Extract the (X, Y) coordinate from the center of the cell holding the provided text.  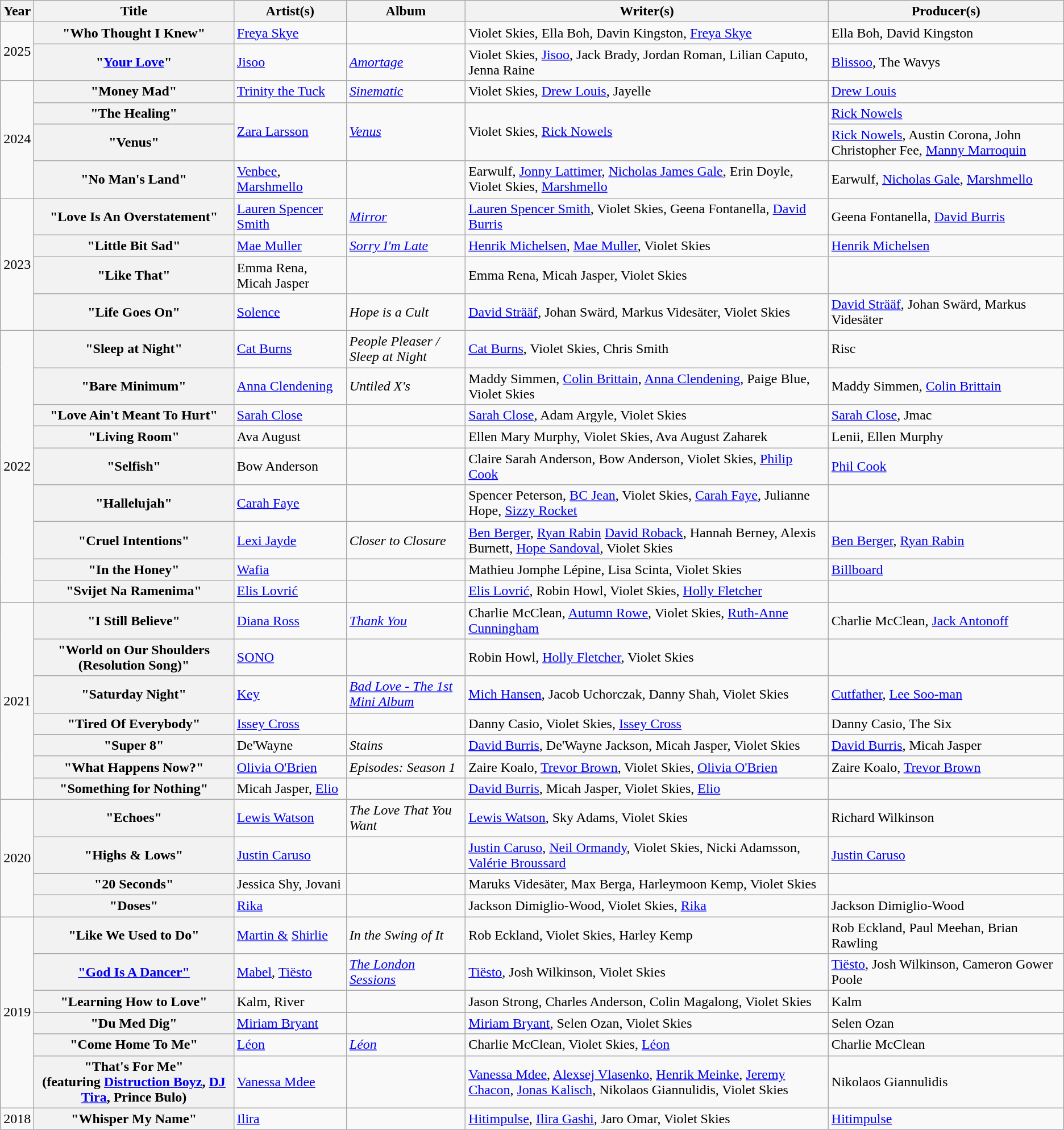
"Money Mad" (134, 92)
2019 (17, 1012)
Sarah Close, Adam Argyle, Violet Skies (647, 416)
"Echoes" (134, 817)
Phil Cook (946, 466)
Mirror (406, 216)
"No Man's Land" (134, 180)
Spencer Peterson, BC Jean, Violet Skies, Carah Faye, Julianne Hope, Sizzy Rocket (647, 504)
Elis Lovrić, Robin Howl, Violet Skies, Holly Fletcher (647, 591)
Rob Eckland, Violet Skies, Harley Kemp (647, 936)
"Hallelujah" (134, 504)
Cutfather, Lee Soo-man (946, 695)
David Burris, Micah Jasper (946, 745)
Jackson Dimiglio-Wood, Violet Skies, Rika (647, 906)
Miriam Bryant (290, 1023)
Charlie McClean, Autumn Rowe, Violet Skies, Ruth-Anne Cunningham (647, 621)
David Strääf, Johan Swärd, Markus Videsäter (946, 311)
Violet Skies, Rick Nowels (647, 132)
"In the Honey" (134, 570)
Kalm (946, 1002)
Diana Ross (290, 621)
"Doses" (134, 906)
"Come Home To Me" (134, 1045)
Martin & Shirlie (290, 936)
"Venus" (134, 142)
Mae Muller (290, 246)
Charlie McClean (946, 1045)
Drew Louis (946, 92)
Sorry I'm Late (406, 246)
Selen Ozan (946, 1023)
"That's For Me"(featuring Distruction Boyz, DJ Tira, Prince Bulo) (134, 1082)
"Love Ain't Meant To Hurt" (134, 416)
"Who Thought I Knew" (134, 33)
Lewis Watson, Sky Adams, Violet Skies (647, 817)
Artist(s) (290, 11)
2021 (17, 700)
Zaire Koalo, Trevor Brown, Violet Skies, Olivia O'Brien (647, 767)
"The Healing" (134, 113)
Hitimpulse (946, 1119)
The Love That You Want (406, 817)
Mich Hansen, Jacob Uchorczak, Danny Shah, Violet Skies (647, 695)
"Your Love" (134, 63)
Earwulf, Jonny Lattimer, Nicholas James Gale, Erin Doyle, Violet Skies, Marshmello (647, 180)
Miriam Bryant, Selen Ozan, Violet Skies (647, 1023)
Risc (946, 349)
2023 (17, 264)
Emma Rena, Micah Jasper (290, 275)
Ella Boh, David Kingston (946, 33)
"God Is A Dancer" (134, 972)
Vanessa Mdee, Alexsej Vlasenko, Henrik Meinke, Jeremy Chacon, Jonas Kalisch, Nikolaos Giannulidis, Violet Skies (647, 1082)
Violet Skies, Jisoo, Jack Brady, Jordan Roman, Lilian Caputo, Jenna Raine (647, 63)
"Highs & Lows" (134, 855)
Anna Clendening (290, 385)
Billboard (946, 570)
2018 (17, 1119)
David Burris, Micah Jasper, Violet Skies, Elio (647, 788)
Carah Faye (290, 504)
Solence (290, 311)
"Learning How to Love" (134, 1002)
The London Sessions (406, 972)
People Pleaser / Sleep at Night (406, 349)
Closer to Closure (406, 540)
Lauren Spencer Smith, Violet Skies, Geena Fontanella, David Burris (647, 216)
2024 (17, 139)
Hitimpulse, Ilira Gashi, Jaro Omar, Violet Skies (647, 1119)
Lexi Jayde (290, 540)
Cat Burns, Violet Skies, Chris Smith (647, 349)
Mabel, Tiësto (290, 972)
Maruks Videsäter, Max Berga, Harleymoon Kemp, Violet Skies (647, 884)
In the Swing of It (406, 936)
Rick Nowels (946, 113)
"Bare Minimum" (134, 385)
Stains (406, 745)
Thank You (406, 621)
SONO (290, 657)
2022 (17, 466)
"Sleep at Night" (134, 349)
Ellen Mary Murphy, Violet Skies, Ava August Zaharek (647, 437)
Cat Burns (290, 349)
"Something for Nothing" (134, 788)
Ben Berger, Ryan Rabin (946, 540)
2025 (17, 51)
Violet Skies, Ella Boh, Davin Kingston, Freya Skye (647, 33)
Amortage (406, 63)
Venbee, Marshmello (290, 180)
Venus (406, 132)
Episodes: Season 1 (406, 767)
Jisoo (290, 63)
Jessica Shy, Jovani (290, 884)
Justin Caruso, Neil Ormandy, Violet Skies, Nicki Adamsson, Valérie Broussard (647, 855)
"I Still Believe" (134, 621)
"Love Is An Overstatement" (134, 216)
Robin Howl, Holly Fletcher, Violet Skies (647, 657)
Hope is a Cult (406, 311)
Violet Skies, Drew Louis, Jayelle (647, 92)
David Burris, De'Wayne Jackson, Micah Jasper, Violet Skies (647, 745)
Rob Eckland, Paul Meehan, Brian Rawling (946, 936)
"20 Seconds" (134, 884)
"Little Bit Sad" (134, 246)
Lauren Spencer Smith (290, 216)
Ben Berger, Ryan Rabin David Roback, Hannah Berney, Alexis Burnett, Hope Sandoval, Violet Skies (647, 540)
Rick Nowels, Austin Corona, John Christopher Fee, Manny Marroquin (946, 142)
Olivia O'Brien (290, 767)
Issey Cross (290, 724)
Ilira (290, 1119)
David Strääf, Johan Swärd, Markus Videsäter, Violet Skies (647, 311)
Charlie McClean, Violet Skies, Léon (647, 1045)
Richard Wilkinson (946, 817)
Kalm, River (290, 1002)
Jason Strong, Charles Anderson, Colin Magalong, Violet Skies (647, 1002)
Freya Skye (290, 33)
"Whisper My Name" (134, 1119)
Wafia (290, 570)
Blissoo, The Wavys (946, 63)
Ava August (290, 437)
"Svijet Na Ramenima" (134, 591)
Zaire Koalo, Trevor Brown (946, 767)
Geena Fontanella, David Burris (946, 216)
Maddy Simmen, Colin Brittain (946, 385)
Tiësto, Josh Wilkinson, Violet Skies (647, 972)
Trinity the Tuck (290, 92)
"Super 8" (134, 745)
Jackson Dimiglio-Wood (946, 906)
Danny Casio, The Six (946, 724)
De'Wayne (290, 745)
Key (290, 695)
Vanessa Mdee (290, 1082)
Bad Love - The 1st Mini Album (406, 695)
"Cruel Intentions" (134, 540)
Year (17, 11)
Sinematic (406, 92)
Tiësto, Josh Wilkinson, Cameron Gower Poole (946, 972)
Rika (290, 906)
Micah Jasper, Elio (290, 788)
Bow Anderson (290, 466)
Maddy Simmen, Colin Brittain, Anna Clendening, Paige Blue, Violet Skies (647, 385)
"Living Room" (134, 437)
Zara Larsson (290, 132)
Producer(s) (946, 11)
Claire Sarah Anderson, Bow Anderson, Violet Skies, Philip Cook (647, 466)
Mathieu Jomphe Lépine, Lisa Scinta, Violet Skies (647, 570)
"Saturday Night" (134, 695)
"What Happens Now?" (134, 767)
Charlie McClean, Jack Antonoff (946, 621)
Henrik Michelsen (946, 246)
"Selfish" (134, 466)
Album (406, 11)
"Du Med Dig" (134, 1023)
Earwulf, Nicholas Gale, Marshmello (946, 180)
Untiled X's (406, 385)
Elis Lovrić (290, 591)
Lenii, Ellen Murphy (946, 437)
Emma Rena, Micah Jasper, Violet Skies (647, 275)
Nikolaos Giannulidis (946, 1082)
Writer(s) (647, 11)
Sarah Close (290, 416)
Title (134, 11)
2020 (17, 858)
Sarah Close, Jmac (946, 416)
Danny Casio, Violet Skies, Issey Cross (647, 724)
"Tired Of Everybody" (134, 724)
Lewis Watson (290, 817)
"World on Our Shoulders (Resolution Song)" (134, 657)
"Like We Used to Do" (134, 936)
"Life Goes On" (134, 311)
Henrik Michelsen, Mae Muller, Violet Skies (647, 246)
"Like That" (134, 275)
